Scan for the cell matching the given text and deliver its (X, Y) coordinate at center. 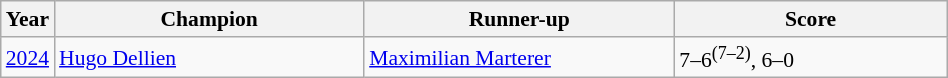
7–6(7–2), 6–0 (810, 58)
Runner-up (519, 19)
2024 (28, 58)
Hugo Dellien (209, 58)
Champion (209, 19)
Maximilian Marterer (519, 58)
Score (810, 19)
Year (28, 19)
